Search for the cell housing the specified text and yield its [x, y] center coordinate. 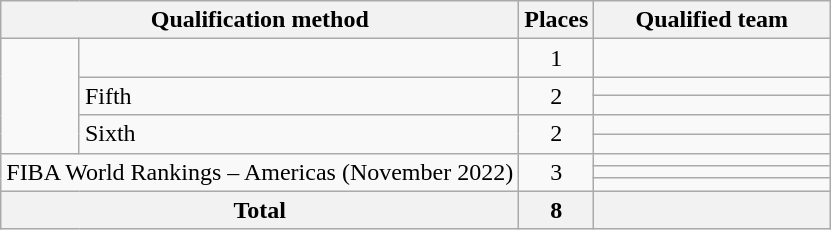
Fifth [298, 96]
Total [260, 210]
FIBA World Rankings – Americas (November 2022) [260, 172]
Sixth [298, 134]
Qualified team [712, 20]
Qualification method [260, 20]
3 [556, 172]
1 [556, 58]
8 [556, 210]
Places [556, 20]
